Find where the given text appears and provide that cell's center as [x, y] coordinate. 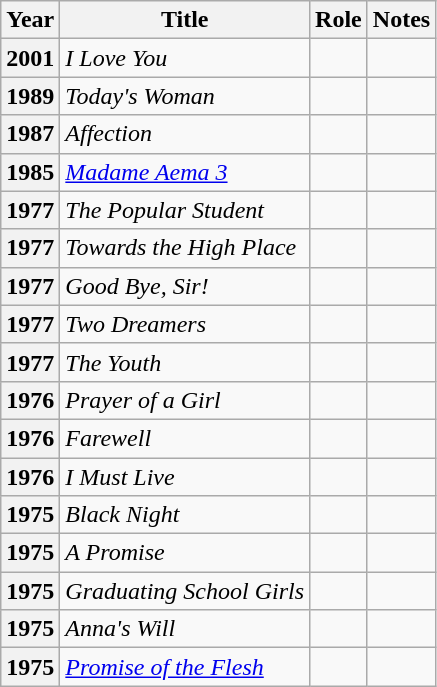
Today's Woman [185, 96]
Two Dreamers [185, 324]
Affection [185, 134]
Prayer of a Girl [185, 400]
Role [339, 20]
A Promise [185, 553]
1987 [30, 134]
I Must Live [185, 477]
Farewell [185, 438]
Anna's Will [185, 629]
1989 [30, 96]
Towards the High Place [185, 248]
Madame Aema 3 [185, 172]
The Youth [185, 362]
I Love You [185, 58]
Year [30, 20]
1985 [30, 172]
Title [185, 20]
2001 [30, 58]
Graduating School Girls [185, 591]
Promise of the Flesh [185, 667]
Good Bye, Sir! [185, 286]
Black Night [185, 515]
The Popular Student [185, 210]
Notes [401, 20]
